Return the [x, y] coordinate for the center point of the cell that contains the specified text.  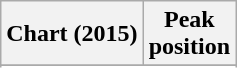
Chart (2015) [72, 34]
Peak position [189, 34]
